Pinpoint the cell where the given text exists, returning its [x, y] midpoint coordinate. 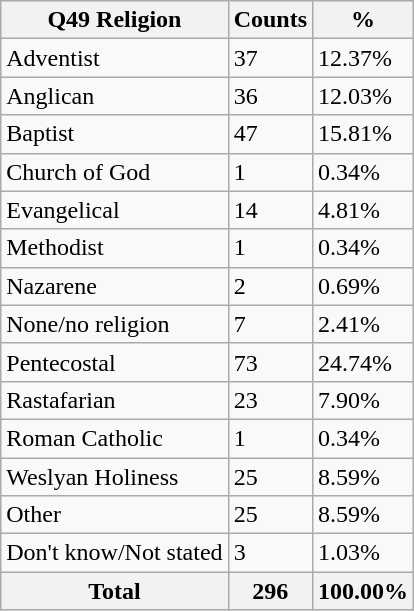
Baptist [114, 134]
24.74% [364, 362]
Pentecostal [114, 362]
Adventist [114, 58]
14 [270, 210]
% [364, 20]
7 [270, 324]
12.03% [364, 96]
Total [114, 591]
23 [270, 400]
None/no religion [114, 324]
1.03% [364, 553]
Methodist [114, 248]
7.90% [364, 400]
Other [114, 515]
Rastafarian [114, 400]
Nazarene [114, 286]
3 [270, 553]
Don't know/Not stated [114, 553]
Evangelical [114, 210]
37 [270, 58]
Church of God [114, 172]
Q49 Religion [114, 20]
47 [270, 134]
Anglican [114, 96]
36 [270, 96]
2.41% [364, 324]
4.81% [364, 210]
296 [270, 591]
12.37% [364, 58]
73 [270, 362]
100.00% [364, 591]
15.81% [364, 134]
Counts [270, 20]
Weslyan Holiness [114, 477]
2 [270, 286]
Roman Catholic [114, 438]
0.69% [364, 286]
